Find where the given text appears and provide that cell's center as (X, Y) coordinate. 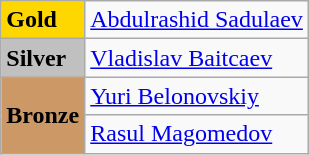
Bronze (43, 115)
Silver (43, 58)
Abdulrashid Sadulaev (197, 20)
Vladislav Baitcaev (197, 58)
Rasul Magomedov (197, 134)
Gold (43, 20)
Yuri Belonovskiy (197, 96)
